Pinpoint the cell where the given text exists, returning its (X, Y) midpoint coordinate. 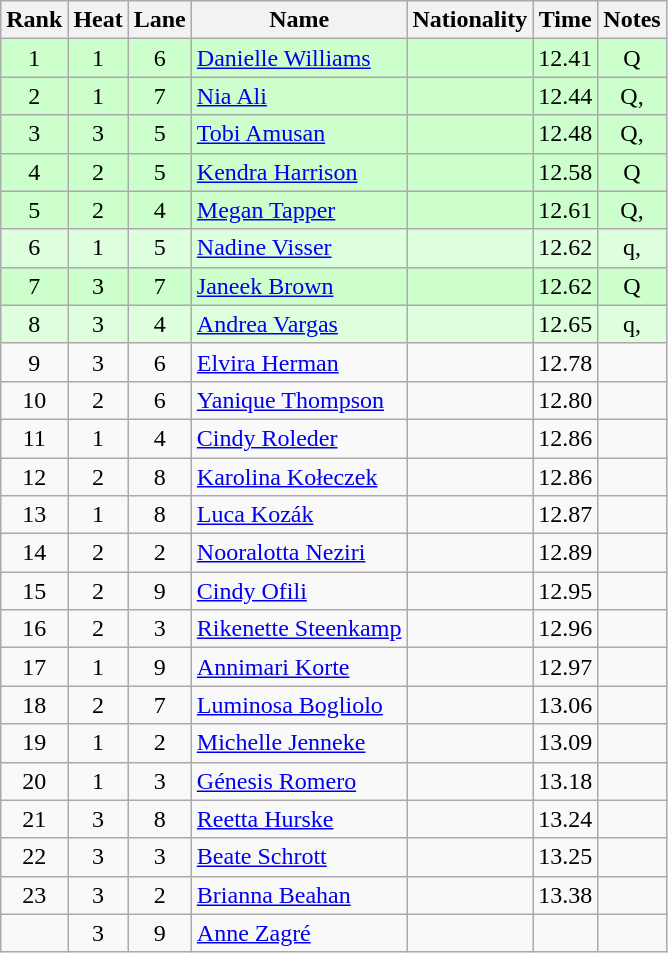
Andrea Vargas (299, 324)
10 (34, 400)
22 (34, 857)
Name (299, 20)
12.87 (566, 515)
13 (34, 515)
Luca Kozák (299, 515)
Nationality (470, 20)
18 (34, 705)
Luminosa Bogliolo (299, 705)
14 (34, 553)
11 (34, 438)
12 (34, 477)
Michelle Jenneke (299, 743)
13.09 (566, 743)
Nadine Visser (299, 248)
23 (34, 895)
Megan Tapper (299, 210)
13.25 (566, 857)
Reetta Hurske (299, 819)
Rank (34, 20)
12.89 (566, 553)
13.06 (566, 705)
Time (566, 20)
13.38 (566, 895)
Danielle Williams (299, 58)
Yanique Thompson (299, 400)
Tobi Amusan (299, 134)
21 (34, 819)
13.18 (566, 781)
12.65 (566, 324)
Annimari Korte (299, 667)
12.96 (566, 629)
Nooralotta Neziri (299, 553)
12.41 (566, 58)
Rikenette Steenkamp (299, 629)
16 (34, 629)
Cindy Ofili (299, 591)
Janeek Brown (299, 286)
Nia Ali (299, 96)
12.78 (566, 362)
Kendra Harrison (299, 172)
12.48 (566, 134)
12.95 (566, 591)
20 (34, 781)
Brianna Beahan (299, 895)
12.97 (566, 667)
Génesis Romero (299, 781)
Anne Zagré (299, 933)
Notes (632, 20)
Lane (160, 20)
15 (34, 591)
Elvira Herman (299, 362)
12.80 (566, 400)
12.61 (566, 210)
Karolina Kołeczek (299, 477)
17 (34, 667)
Heat (98, 20)
Beate Schrott (299, 857)
12.44 (566, 96)
Cindy Roleder (299, 438)
19 (34, 743)
13.24 (566, 819)
12.58 (566, 172)
